Identify which cell holds the provided text, then report its [X, Y] central coordinate. 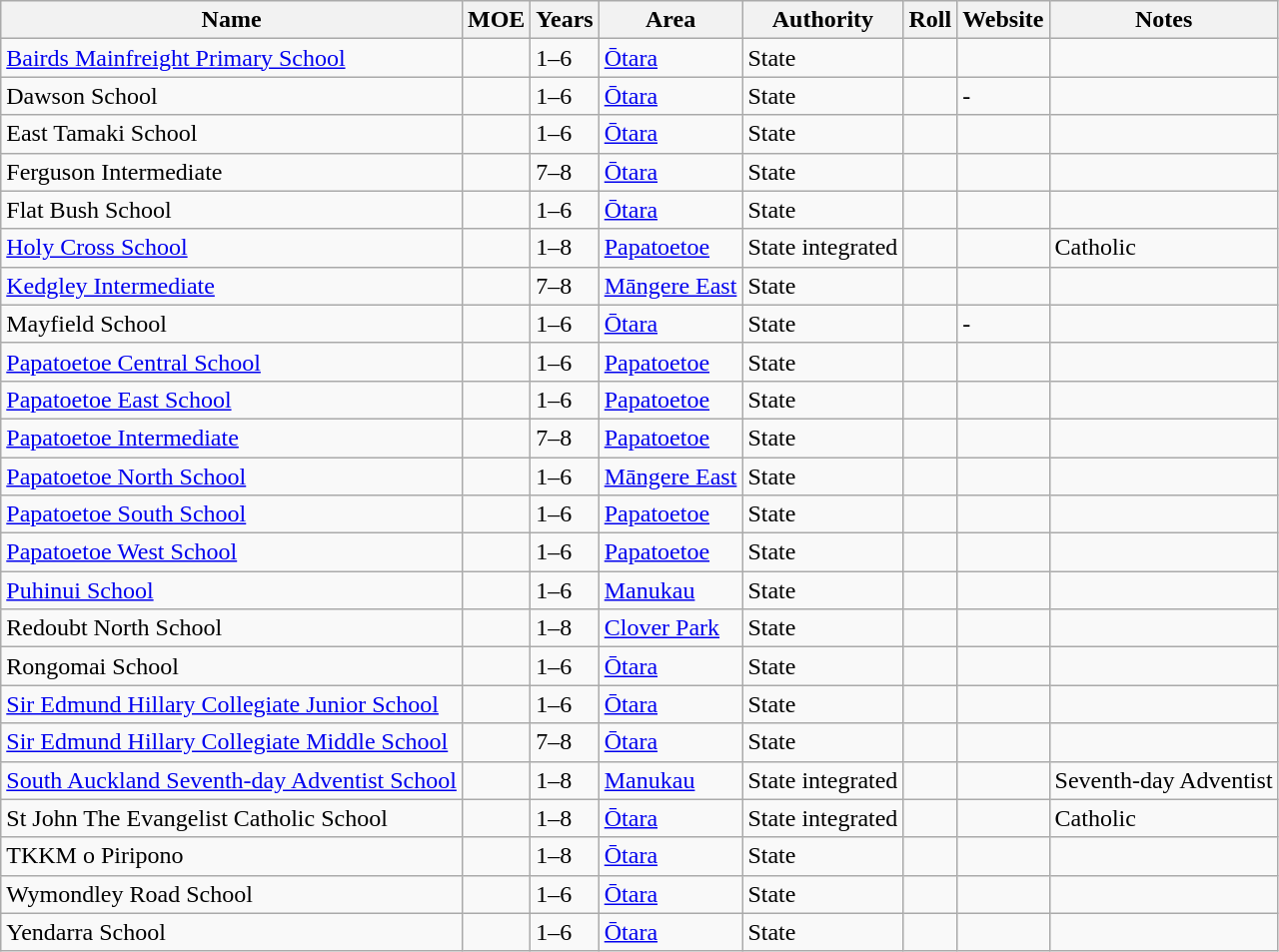
Flat Bush School [232, 210]
Papatoetoe West School [232, 552]
Seventh-day Adventist [1163, 780]
Area [670, 20]
Yendarra School [232, 932]
Roll [930, 20]
Wymondley Road School [232, 894]
Papatoetoe South School [232, 514]
Name [232, 20]
St John The Evangelist Catholic School [232, 818]
Kedgley Intermediate [232, 286]
Authority [823, 20]
South Auckland Seventh-day Adventist School [232, 780]
Ferguson Intermediate [232, 172]
Mayfield School [232, 324]
Dawson School [232, 96]
Rongomai School [232, 666]
Notes [1163, 20]
MOE [496, 20]
Years [565, 20]
Clover Park [670, 628]
TKKM o Piripono [232, 856]
Sir Edmund Hillary Collegiate Junior School [232, 704]
East Tamaki School [232, 134]
Bairds Mainfreight Primary School [232, 58]
Holy Cross School [232, 248]
Papatoetoe Intermediate [232, 438]
Papatoetoe Central School [232, 362]
Redoubt North School [232, 628]
Website [1003, 20]
Sir Edmund Hillary Collegiate Middle School [232, 742]
Puhinui School [232, 590]
Papatoetoe East School [232, 400]
Papatoetoe North School [232, 476]
